Provide the [x, y] coordinate of the cell's center where the given text is located.  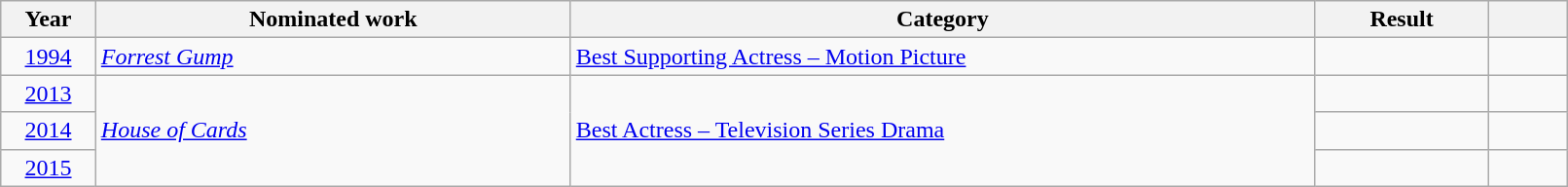
Result [1402, 19]
Category [942, 19]
Forrest Gump [333, 56]
Best Supporting Actress – Motion Picture [942, 56]
Nominated work [333, 19]
2013 [49, 93]
2015 [49, 168]
1994 [49, 56]
Year [49, 19]
2014 [49, 131]
Best Actress – Television Series Drama [942, 131]
House of Cards [333, 131]
